Return the [X, Y] coordinate for the center point of the cell that contains the specified text.  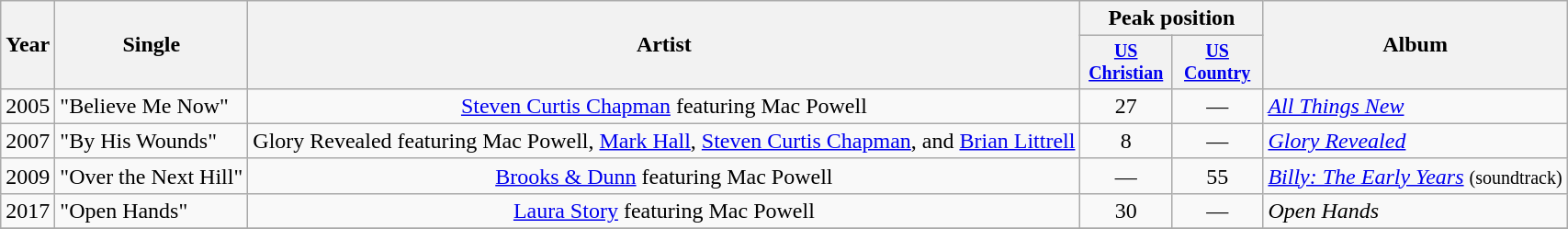
Peak position [1172, 18]
Steven Curtis Chapman featuring Mac Powell [664, 106]
"Believe Me Now" [152, 106]
8 [1126, 141]
Billy: The Early Years (soundtrack) [1415, 176]
"Open Hands" [152, 211]
Glory Revealed featuring Mac Powell, Mark Hall, Steven Curtis Chapman, and Brian Littrell [664, 141]
2005 [28, 106]
US Christian [1126, 63]
Single [152, 45]
Brooks & Dunn featuring Mac Powell [664, 176]
Laura Story featuring Mac Powell [664, 211]
Year [28, 45]
"By His Wounds" [152, 141]
Album [1415, 45]
30 [1126, 211]
Glory Revealed [1415, 141]
2009 [28, 176]
2017 [28, 211]
US Country [1216, 63]
2007 [28, 141]
Artist [664, 45]
27 [1126, 106]
"Over the Next Hill" [152, 176]
Open Hands [1415, 211]
All Things New [1415, 106]
55 [1216, 176]
